Determine the (x, y) coordinate at the center of the cell enclosing the given text.  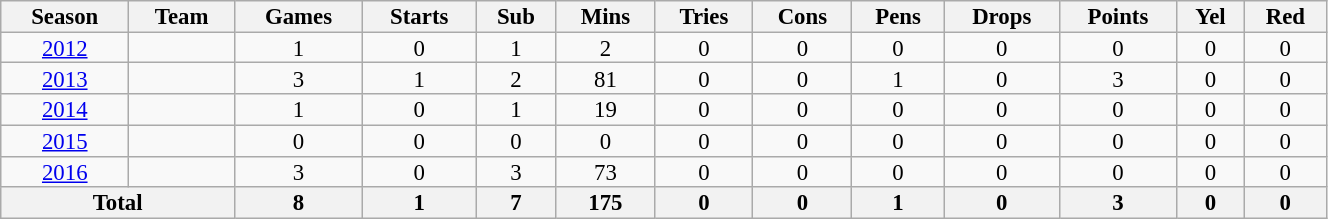
Mins (606, 16)
2016 (65, 172)
Pens (898, 16)
2013 (65, 78)
Cons (802, 16)
Red (1285, 16)
Tries (704, 16)
81 (606, 78)
2015 (65, 140)
Games (299, 16)
Starts (420, 16)
Team (182, 16)
2014 (65, 110)
Yel (1211, 16)
Sub (516, 16)
175 (606, 204)
73 (606, 172)
Total (118, 204)
2012 (65, 48)
Drops (1002, 16)
Season (65, 16)
19 (606, 110)
8 (299, 204)
Points (1118, 16)
7 (516, 204)
